Return the [x, y] coordinate for the center point of the cell that contains the specified text.  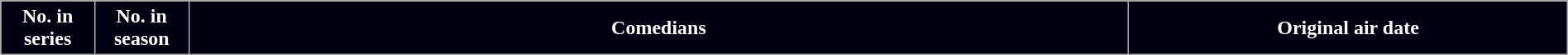
Comedians [658, 28]
Original air date [1348, 28]
No. inseason [141, 28]
No. inseries [48, 28]
